Determine the (X, Y) coordinate at the center of the cell enclosing the given text.  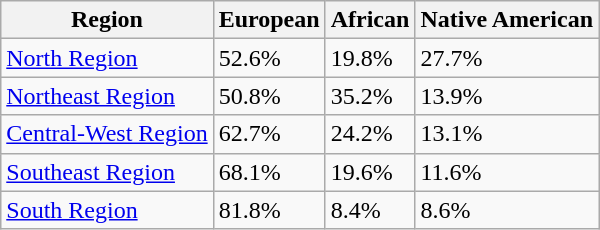
8.4% (370, 210)
52.6% (269, 58)
68.1% (269, 172)
Region (107, 20)
Northeast Region (107, 96)
Central-West Region (107, 134)
Southeast Region (107, 172)
8.6% (507, 210)
27.7% (507, 58)
South Region (107, 210)
24.2% (370, 134)
35.2% (370, 96)
81.8% (269, 210)
13.1% (507, 134)
Native American (507, 20)
19.6% (370, 172)
13.9% (507, 96)
50.8% (269, 96)
African (370, 20)
11.6% (507, 172)
North Region (107, 58)
62.7% (269, 134)
European (269, 20)
19.8% (370, 58)
